From the cell containing the given text, extract its center point as (X, Y) coordinate. 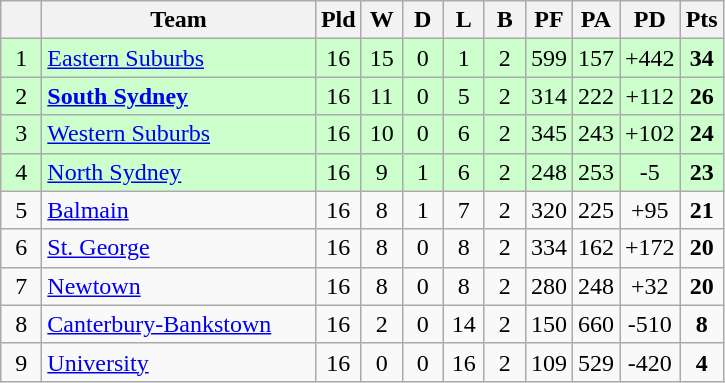
225 (596, 210)
W (382, 20)
14 (464, 324)
+102 (650, 134)
243 (596, 134)
North Sydney (179, 172)
Pts (702, 20)
-5 (650, 172)
Canterbury-Bankstown (179, 324)
PD (650, 20)
320 (548, 210)
Balmain (179, 210)
+95 (650, 210)
34 (702, 58)
Team (179, 20)
Pld (338, 20)
University (179, 362)
+32 (650, 286)
South Sydney (179, 96)
+112 (650, 96)
222 (596, 96)
280 (548, 286)
253 (596, 172)
24 (702, 134)
B (504, 20)
PA (596, 20)
PF (548, 20)
660 (596, 324)
15 (382, 58)
-420 (650, 362)
3 (22, 134)
529 (596, 362)
Eastern Suburbs (179, 58)
St. George (179, 248)
+442 (650, 58)
11 (382, 96)
599 (548, 58)
Western Suburbs (179, 134)
Newtown (179, 286)
-510 (650, 324)
109 (548, 362)
+172 (650, 248)
157 (596, 58)
314 (548, 96)
D (422, 20)
10 (382, 134)
345 (548, 134)
L (464, 20)
21 (702, 210)
334 (548, 248)
150 (548, 324)
26 (702, 96)
162 (596, 248)
23 (702, 172)
